From the cell containing the given text, extract its center point as [x, y] coordinate. 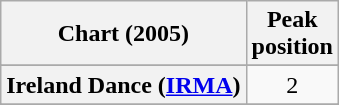
2 [292, 85]
Peakposition [292, 34]
Chart (2005) [124, 34]
Ireland Dance (IRMA) [124, 85]
